Output the [x, y] coordinate of the center of the cell containing the given text.  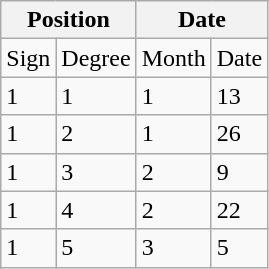
22 [239, 210]
26 [239, 134]
9 [239, 172]
13 [239, 96]
Sign [28, 58]
Degree [96, 58]
4 [96, 210]
Position [68, 20]
Month [174, 58]
